Return (X, Y) of the center of cell containing provided text 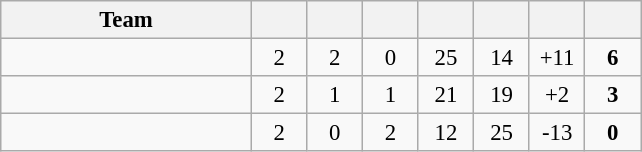
+2 (557, 95)
21 (446, 95)
3 (613, 95)
14 (502, 58)
Team (126, 20)
+11 (557, 58)
19 (502, 95)
-13 (557, 133)
12 (446, 133)
6 (613, 58)
